Find where the given text appears and provide that cell's center as (x, y) coordinate. 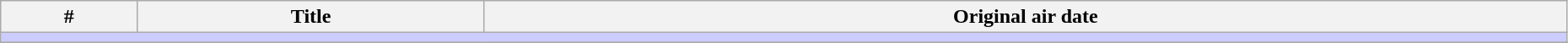
Original air date (1026, 17)
Title (311, 17)
# (69, 17)
